Provide the (x, y) coordinate of the cell's center where the given text is located.  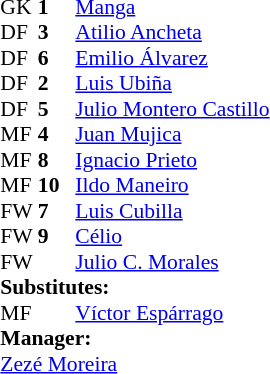
10 (57, 185)
2 (57, 83)
Julio Montero Castillo (172, 109)
Célio (172, 237)
Atilio Ancheta (172, 33)
7 (57, 211)
6 (57, 58)
Ignacio Prieto (172, 160)
Emilio Álvarez (172, 58)
Luis Ubiña (172, 83)
Julio C. Morales (172, 262)
Juan Mujica (172, 135)
5 (57, 109)
9 (57, 237)
8 (57, 160)
Substitutes: (134, 287)
4 (57, 135)
Manager: (134, 339)
3 (57, 33)
Ildo Maneiro (172, 185)
Víctor Espárrago (172, 313)
Luis Cubilla (172, 211)
